Find where the given text appears and provide that cell's center as [X, Y] coordinate. 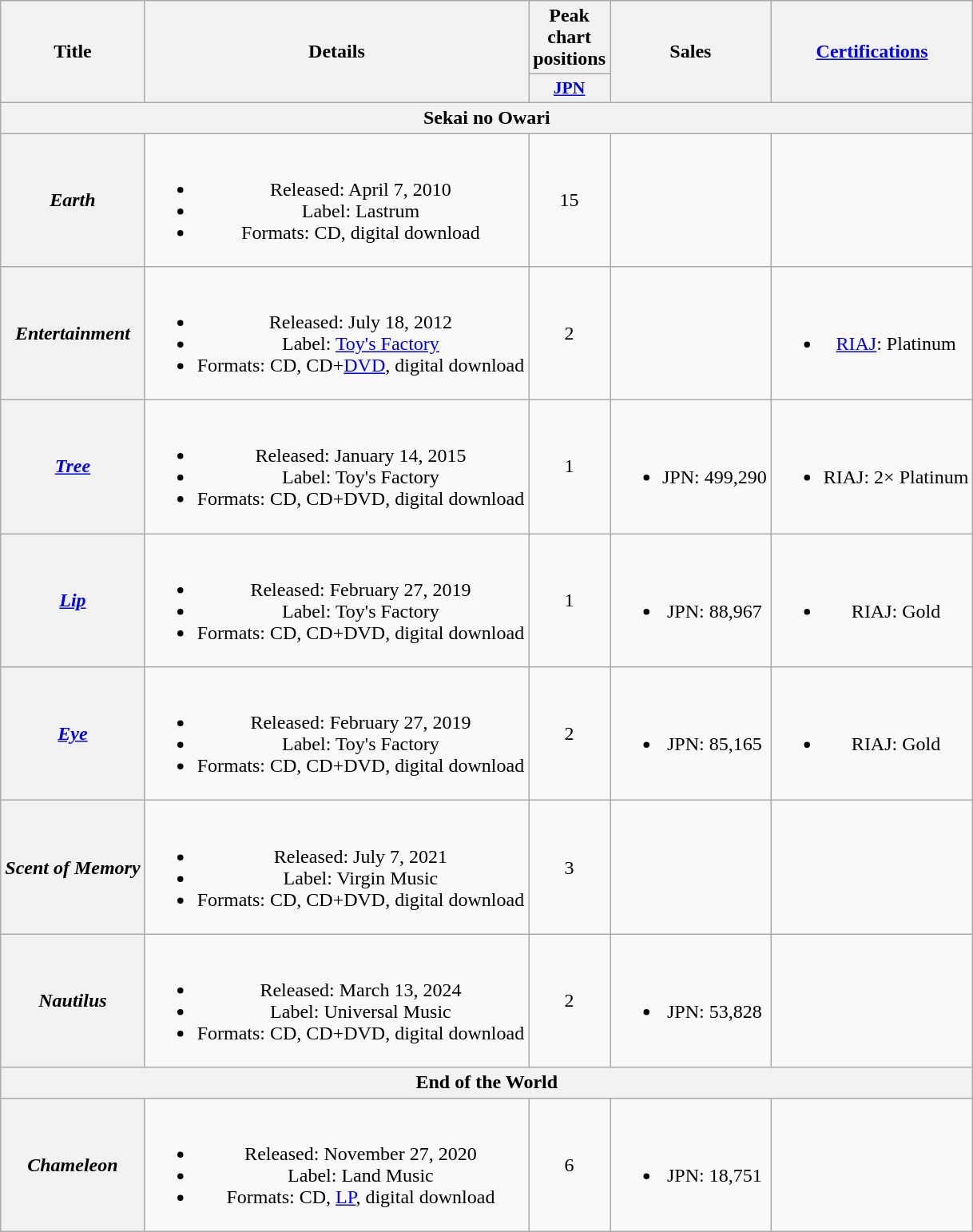
Eye [73, 733]
Lip [73, 601]
JPN [570, 89]
End of the World [487, 1083]
Chameleon [73, 1165]
JPN: 85,165 [691, 733]
JPN: 499,290 [691, 467]
Released: July 7, 2021 Label: Virgin MusicFormats: CD, CD+DVD, digital download [337, 868]
Released: March 13, 2024 Label: Universal MusicFormats: CD, CD+DVD, digital download [337, 1000]
JPN: 88,967 [691, 601]
Sekai no Owari [487, 117]
RIAJ: 2× Platinum [872, 467]
Scent of Memory [73, 868]
15 [570, 200]
3 [570, 868]
Nautilus [73, 1000]
RIAJ: Platinum [872, 334]
Details [337, 52]
Sales [691, 52]
Title [73, 52]
Earth [73, 200]
Certifications [872, 52]
Peak chart positions [570, 38]
Entertainment [73, 334]
Released: November 27, 2020 Label: Land MusicFormats: CD, LP, digital download [337, 1165]
Released: January 14, 2015 Label: Toy's FactoryFormats: CD, CD+DVD, digital download [337, 467]
JPN: 53,828 [691, 1000]
Tree [73, 467]
Released: July 18, 2012 Label: Toy's FactoryFormats: CD, CD+DVD, digital download [337, 334]
JPN: 18,751 [691, 1165]
Released: April 7, 2010 Label: LastrumFormats: CD, digital download [337, 200]
6 [570, 1165]
